Output the (X, Y) coordinate of the center of the cell containing the given text.  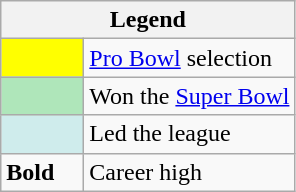
Led the league (190, 134)
Won the Super Bowl (190, 96)
Pro Bowl selection (190, 58)
Legend (148, 20)
Bold (42, 172)
Career high (190, 172)
